Locate the cell with the specified text and output its (X, Y) center coordinate. 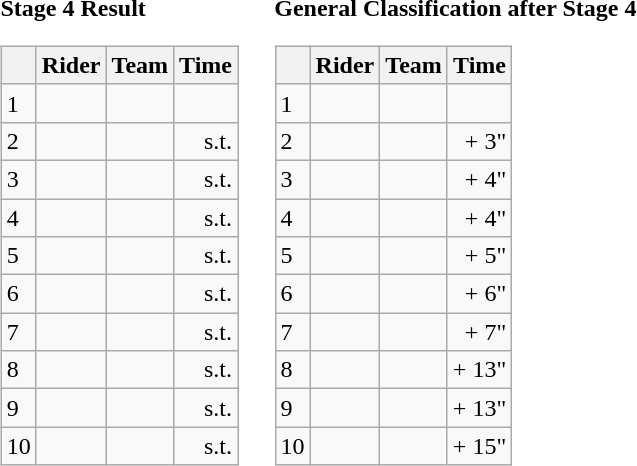
+ 15" (479, 446)
+ 3" (479, 141)
+ 5" (479, 256)
+ 6" (479, 294)
+ 7" (479, 332)
